Identify which cell holds the provided text, then report its (x, y) central coordinate. 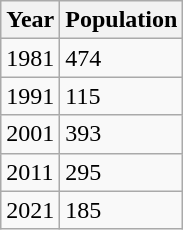
1981 (30, 58)
185 (122, 210)
Year (30, 20)
1991 (30, 96)
2001 (30, 134)
115 (122, 96)
295 (122, 172)
2021 (30, 210)
474 (122, 58)
393 (122, 134)
Population (122, 20)
2011 (30, 172)
